From the cell containing the given text, extract its center point as (X, Y) coordinate. 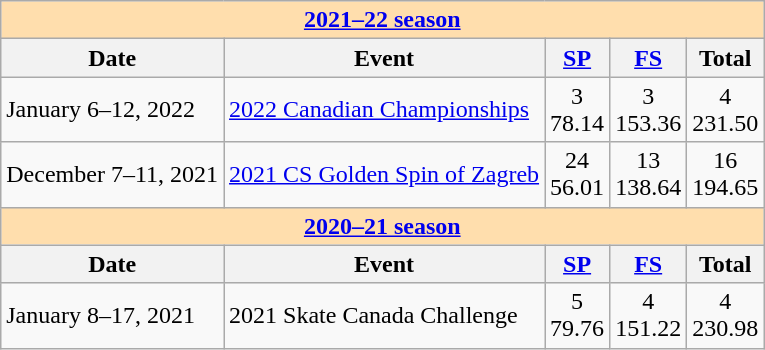
24 56.01 (578, 174)
December 7–11, 2021 (112, 174)
16 194.65 (726, 174)
2021–22 season (382, 20)
3 78.14 (578, 110)
4 151.22 (648, 316)
2020–21 season (382, 226)
2021 Skate Canada Challenge (384, 316)
January 8–17, 2021 (112, 316)
4 230.98 (726, 316)
3 153.36 (648, 110)
2022 Canadian Championships (384, 110)
2021 CS Golden Spin of Zagreb (384, 174)
4 231.50 (726, 110)
January 6–12, 2022 (112, 110)
13 138.64 (648, 174)
5 79.76 (578, 316)
